Provide the [x, y] coordinate of the cell's center where the given text is located.  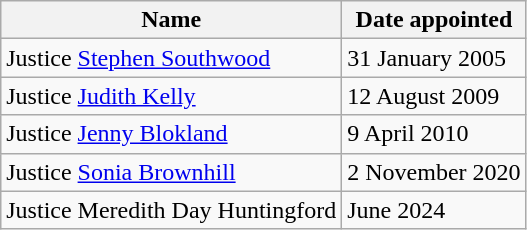
Date appointed [434, 20]
12 August 2009 [434, 96]
9 April 2010 [434, 134]
Justice Meredith Day Huntingford [172, 210]
Justice Jenny Blokland [172, 134]
Justice Stephen Southwood [172, 58]
2 November 2020 [434, 172]
31 January 2005 [434, 58]
June 2024 [434, 210]
Justice Judith Kelly [172, 96]
Justice Sonia Brownhill [172, 172]
Name [172, 20]
